For the text-containing cell, return its midpoint in (X, Y) coordinate format. 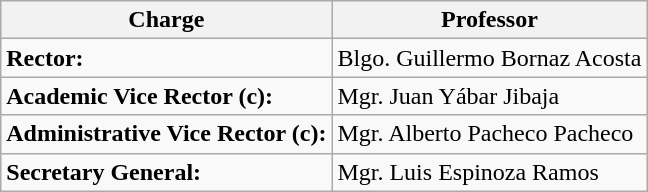
Mgr. Alberto Pacheco Pacheco (490, 134)
Blgo. Guillermo Bornaz Acosta (490, 58)
Secretary General: (166, 172)
Administrative Vice Rector (c): (166, 134)
Mgr. Luis Espinoza Ramos (490, 172)
Rector: (166, 58)
Charge (166, 20)
Academic Vice Rector (c): (166, 96)
Professor (490, 20)
Mgr. Juan Yábar Jibaja (490, 96)
